Return [X, Y] of the center of cell containing provided text 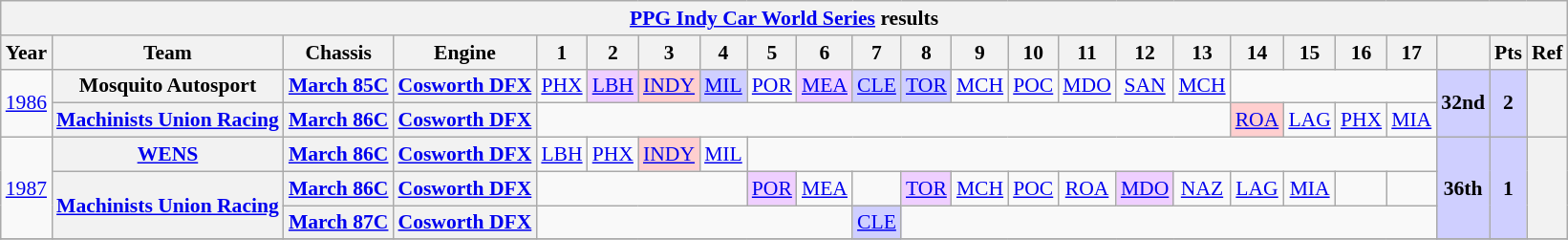
Chassis [338, 53]
9 [980, 53]
4 [723, 53]
Pts [1508, 53]
10 [1033, 53]
March 87C [338, 223]
PPG Indy Car World Series results [784, 18]
36th [1463, 189]
32nd [1463, 103]
16 [1361, 53]
6 [825, 53]
Engine [465, 53]
Mosquito Autosport [168, 86]
1987 [27, 189]
Year [27, 53]
5 [772, 53]
WENS [168, 155]
SAN [1145, 86]
3 [669, 53]
17 [1411, 53]
7 [877, 53]
8 [927, 53]
Team [168, 53]
12 [1145, 53]
Ref [1547, 53]
15 [1309, 53]
March 85C [338, 86]
NAZ [1202, 188]
1986 [27, 103]
11 [1087, 53]
13 [1202, 53]
14 [1257, 53]
